Locate the cell with the specified text and output its [x, y] center coordinate. 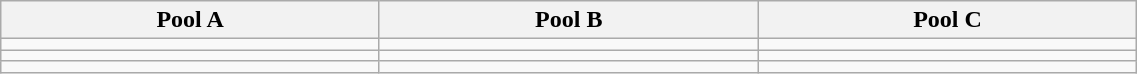
Pool A [190, 20]
Pool C [948, 20]
Pool B [568, 20]
